Search for the cell housing the specified text and yield its (X, Y) center coordinate. 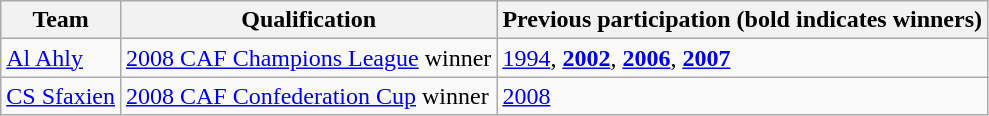
CS Sfaxien (61, 96)
Al Ahly (61, 58)
1994, 2002, 2006, 2007 (742, 58)
Previous participation (bold indicates winners) (742, 20)
Team (61, 20)
2008 CAF Champions League winner (308, 58)
2008 CAF Confederation Cup winner (308, 96)
2008 (742, 96)
Qualification (308, 20)
